Capture the cell that displays the provided text and extract its [X, Y] central coordinate. 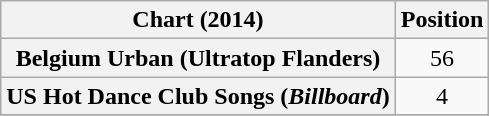
Belgium Urban (Ultratop Flanders) [198, 58]
US Hot Dance Club Songs (Billboard) [198, 96]
Chart (2014) [198, 20]
Position [442, 20]
56 [442, 58]
4 [442, 96]
